Search for the cell housing the specified text and yield its [X, Y] center coordinate. 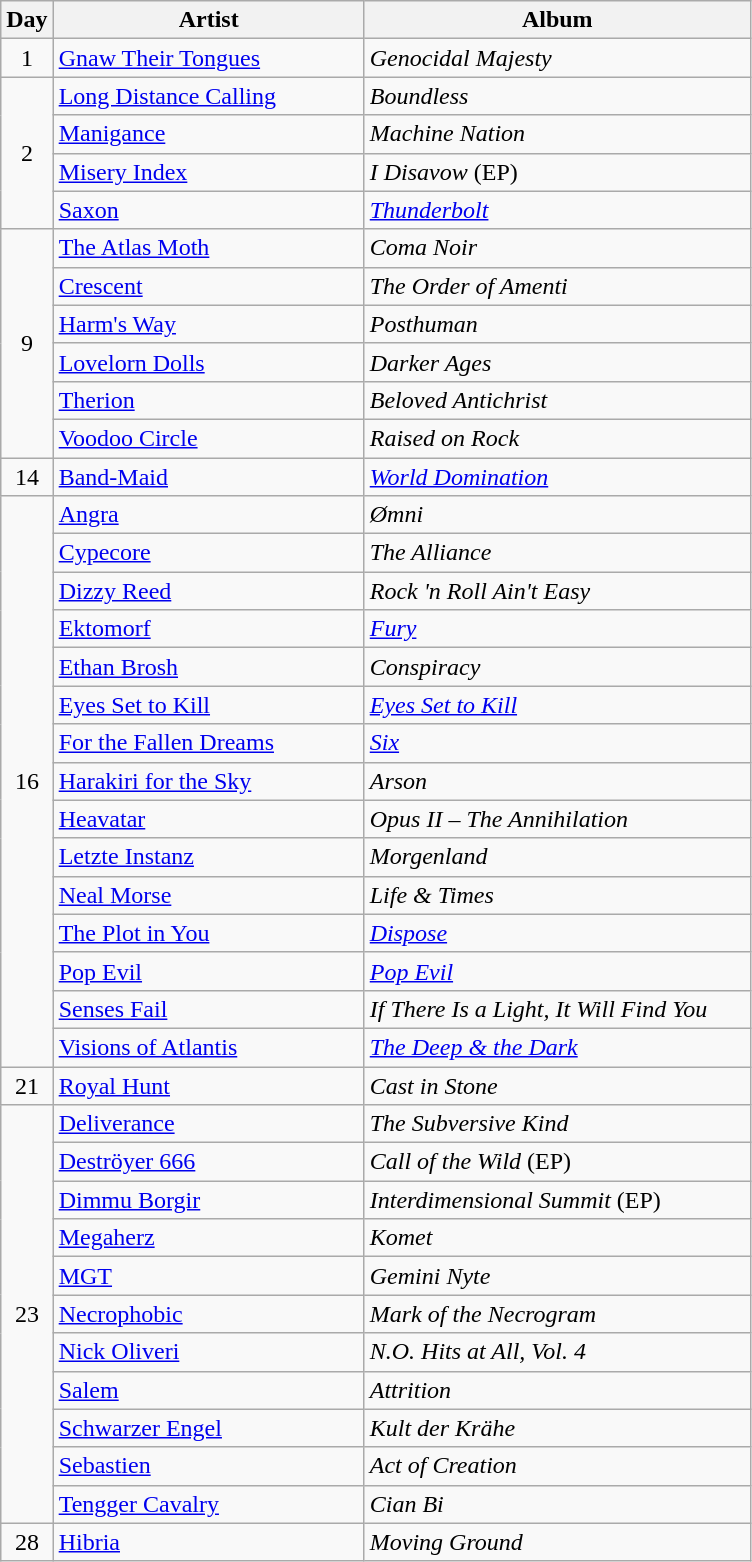
Harakiri for the Sky [208, 781]
Deströyer 666 [208, 1162]
Angra [208, 515]
Arson [557, 781]
I Disavow (EP) [557, 172]
Life & Times [557, 895]
The Alliance [557, 553]
Schwarzer Engel [208, 1428]
Morgenland [557, 857]
Raised on Rock [557, 438]
The Atlas Moth [208, 248]
Opus II – The Annihilation [557, 819]
Interdimensional Summit (EP) [557, 1200]
Six [557, 743]
Cast in Stone [557, 1085]
Posthuman [557, 324]
MGT [208, 1276]
Thunderbolt [557, 210]
Letzte Instanz [208, 857]
The Plot in You [208, 933]
Crescent [208, 286]
Dizzy Reed [208, 591]
Darker Ages [557, 362]
Attrition [557, 1390]
Kult der Krähe [557, 1428]
Visions of Atlantis [208, 1047]
Gemini Nyte [557, 1276]
The Subversive Kind [557, 1124]
Genocidal Majesty [557, 58]
Lovelorn Dolls [208, 362]
Therion [208, 400]
Saxon [208, 210]
Boundless [557, 96]
Nick Oliveri [208, 1352]
Salem [208, 1390]
Coma Noir [557, 248]
If There Is a Light, It Will Find You [557, 1009]
Beloved Antichrist [557, 400]
Rock 'n Roll Ain't Easy [557, 591]
Ømni [557, 515]
Band-Maid [208, 477]
N.O. Hits at All, Vol. 4 [557, 1352]
Moving Ground [557, 1542]
Hibria [208, 1542]
The Deep & the Dark [557, 1047]
28 [27, 1542]
Voodoo Circle [208, 438]
Royal Hunt [208, 1085]
Heavatar [208, 819]
Machine Nation [557, 134]
Harm's Way [208, 324]
Tengger Cavalry [208, 1504]
Gnaw Their Tongues [208, 58]
Mark of the Necrogram [557, 1314]
2 [27, 153]
Sebastien [208, 1466]
21 [27, 1085]
Neal Morse [208, 895]
Komet [557, 1238]
16 [27, 782]
Megaherz [208, 1238]
Day [27, 20]
Cian Bi [557, 1504]
Necrophobic [208, 1314]
14 [27, 477]
Album [557, 20]
Long Distance Calling [208, 96]
Senses Fail [208, 1009]
World Domination [557, 477]
Ektomorf [208, 629]
Misery Index [208, 172]
Ethan Brosh [208, 667]
Deliverance [208, 1124]
The Order of Amenti [557, 286]
Dispose [557, 933]
For the Fallen Dreams [208, 743]
Artist [208, 20]
9 [27, 343]
Act of Creation [557, 1466]
23 [27, 1314]
Cypecore [208, 553]
Manigance [208, 134]
Fury [557, 629]
Conspiracy [557, 667]
1 [27, 58]
Dimmu Borgir [208, 1200]
Call of the Wild (EP) [557, 1162]
